Output the (x, y) coordinate of the center of the cell containing the given text.  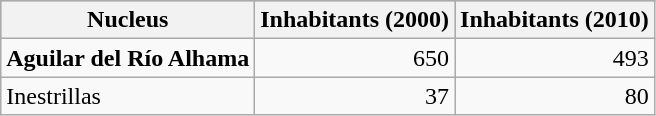
Nucleus (128, 20)
Inhabitants (2010) (555, 20)
650 (355, 58)
80 (555, 96)
37 (355, 96)
493 (555, 58)
Aguilar del Río Alhama (128, 58)
Inhabitants (2000) (355, 20)
Inestrillas (128, 96)
